Output the [x, y] coordinate of the center of the cell containing the given text.  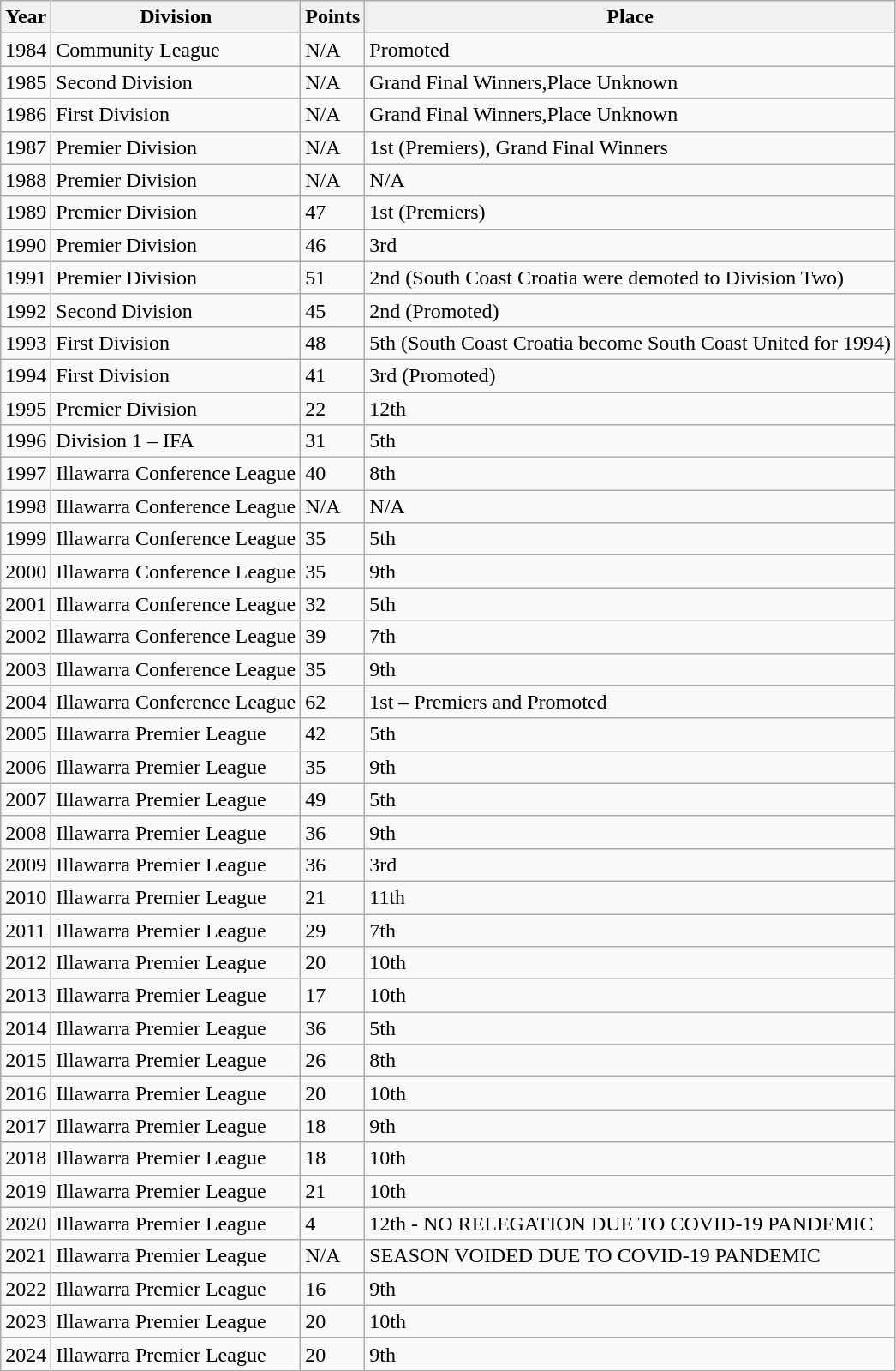
2011 [26, 930]
2006 [26, 767]
2003 [26, 669]
26 [332, 1061]
2019 [26, 1191]
1992 [26, 310]
2018 [26, 1158]
16 [332, 1289]
Place [630, 17]
5th (South Coast Croatia become South Coast United for 1994) [630, 343]
2012 [26, 963]
32 [332, 604]
48 [332, 343]
29 [332, 930]
2013 [26, 996]
2001 [26, 604]
47 [332, 213]
2023 [26, 1321]
2020 [26, 1224]
46 [332, 245]
2004 [26, 702]
1985 [26, 82]
1994 [26, 375]
2009 [26, 865]
1984 [26, 50]
2016 [26, 1093]
1989 [26, 213]
1st (Premiers), Grand Final Winners [630, 147]
2022 [26, 1289]
Division 1 – IFA [176, 441]
42 [332, 734]
2017 [26, 1126]
2008 [26, 832]
2014 [26, 1028]
2021 [26, 1256]
2002 [26, 637]
1987 [26, 147]
51 [332, 278]
2nd (Promoted) [630, 310]
Community League [176, 50]
1986 [26, 115]
39 [332, 637]
12th - NO RELEGATION DUE TO COVID-19 PANDEMIC [630, 1224]
1997 [26, 474]
4 [332, 1224]
22 [332, 409]
45 [332, 310]
1999 [26, 539]
Promoted [630, 50]
Points [332, 17]
1988 [26, 180]
41 [332, 375]
2024 [26, 1354]
2000 [26, 572]
2010 [26, 897]
2015 [26, 1061]
1993 [26, 343]
1st (Premiers) [630, 213]
1998 [26, 506]
49 [332, 799]
17 [332, 996]
3rd (Promoted) [630, 375]
2007 [26, 799]
Year [26, 17]
62 [332, 702]
Division [176, 17]
1st – Premiers and Promoted [630, 702]
1990 [26, 245]
11th [630, 897]
2nd (South Coast Croatia were demoted to Division Two) [630, 278]
1995 [26, 409]
40 [332, 474]
12th [630, 409]
31 [332, 441]
1996 [26, 441]
2005 [26, 734]
SEASON VOIDED DUE TO COVID-19 PANDEMIC [630, 1256]
1991 [26, 278]
